Extract the (x, y) coordinate from the center of the cell holding the provided text.  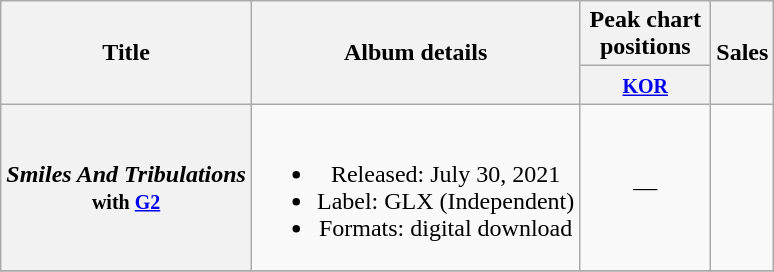
Smiles And Tribulations with G2 (126, 188)
Title (126, 52)
Peak chart positions (646, 34)
Album details (415, 52)
Released: July 30, 2021Label: GLX (Independent)Formats: digital download (415, 188)
KOR (646, 85)
Sales (742, 52)
— (646, 188)
